Provide the (x, y) coordinate of the cell's center where the given text is located.  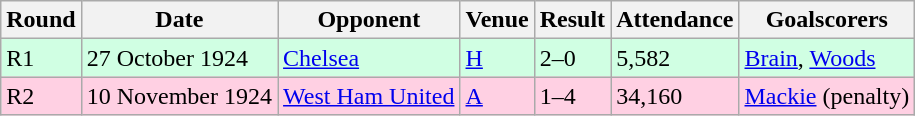
Attendance (675, 20)
27 October 1924 (179, 58)
34,160 (675, 96)
Round (41, 20)
Brain, Woods (827, 58)
A (497, 96)
Date (179, 20)
Goalscorers (827, 20)
Mackie (penalty) (827, 96)
West Ham United (369, 96)
R1 (41, 58)
5,582 (675, 58)
Chelsea (369, 58)
2–0 (572, 58)
Opponent (369, 20)
1–4 (572, 96)
H (497, 58)
Result (572, 20)
Venue (497, 20)
R2 (41, 96)
10 November 1924 (179, 96)
